Provide the (x, y) coordinate of the cell's center where the given text is located.  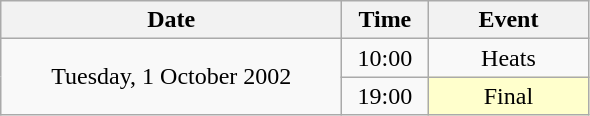
Heats (508, 58)
19:00 (385, 96)
Event (508, 20)
10:00 (385, 58)
Tuesday, 1 October 2002 (172, 77)
Date (172, 20)
Final (508, 96)
Time (385, 20)
